For the text-containing cell, return its midpoint in (x, y) coordinate format. 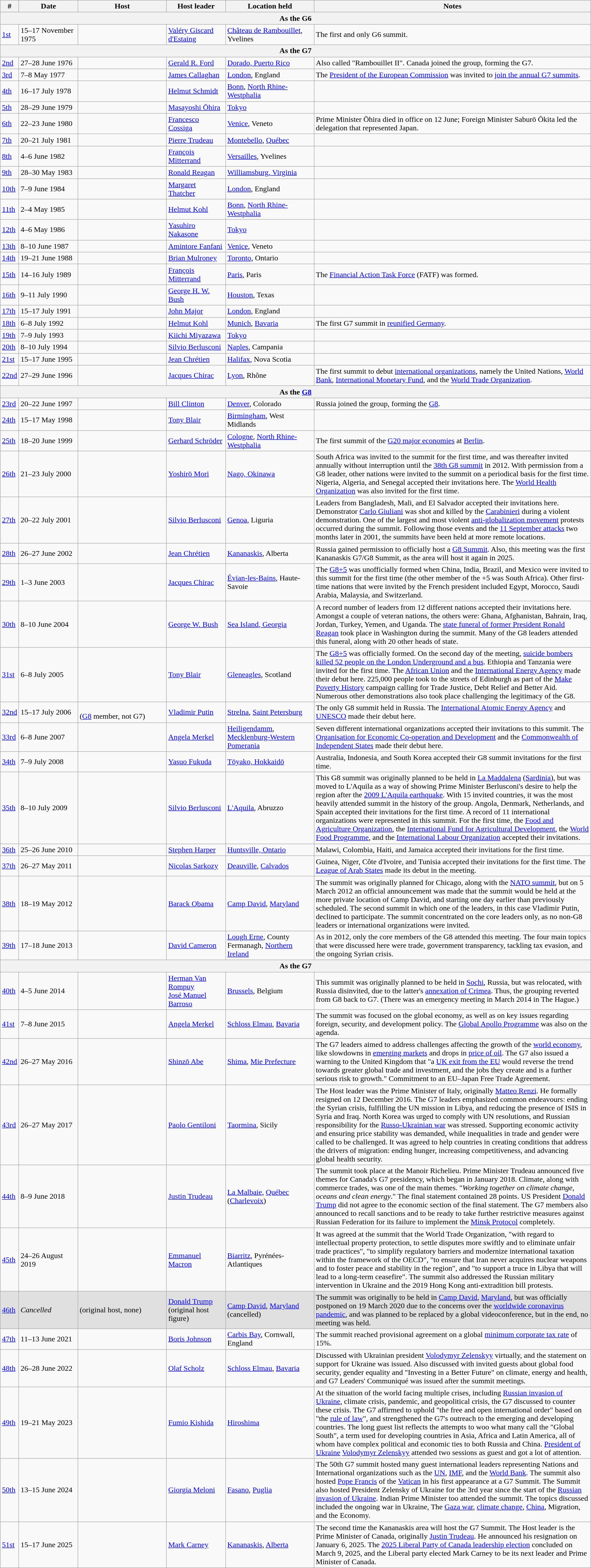
46th (9, 1310)
Biarritz, Pyrénées-Atlantiques (270, 1260)
21–23 July 2000 (49, 474)
Nicolas Sarkozy (196, 866)
14–16 July 1989 (49, 275)
Brussels, Belgium (270, 991)
49th (9, 1423)
Pierre Trudeau (196, 140)
7–9 July 2008 (49, 762)
Shima, Mie Prefecture (270, 1062)
39th (9, 945)
Denver, Colorado (270, 404)
Notes (452, 6)
Herman Van Rompuy José Manuel Barroso (196, 991)
Carbis Bay, Cornwall, England (270, 1339)
Munich, Bavaria (270, 323)
The first G7 summit in reunified Germany. (452, 323)
The first summit of the G20 major economies at Berlin. (452, 441)
19th (9, 335)
Guinea, Niger, Côte d'Ivoire, and Tunisia accepted their invitations for the first time. The League of Arab States made its debut in the meeting. (452, 866)
Genoa, Liguria (270, 520)
12th (9, 230)
25–26 June 2010 (49, 850)
Kiichi Miyazawa (196, 335)
43rd (9, 1125)
Deauville, Calvados (270, 866)
16–17 July 1978 (49, 91)
9–11 July 1990 (49, 295)
Australia, Indonesia, and South Korea accepted their G8 summit invitations for the first time. (452, 762)
The Financial Action Task Force (FATF) was formed. (452, 275)
Évian-les-Bains, Haute-Savoie (270, 583)
Huntsville, Ontario (270, 850)
51st (9, 1545)
33rd (9, 737)
4–5 June 2014 (49, 991)
Ronald Reagan (196, 172)
Camp David, Maryland (270, 903)
Fasano, Puglia (270, 1490)
As the G6 (295, 18)
8–10 June 1987 (49, 246)
Cancelled (49, 1310)
Margaret Thatcher (196, 189)
Paolo Gentiloni (196, 1125)
George W. Bush (196, 624)
Francesco Cossiga (196, 124)
15–17 July 2006 (49, 712)
Halifax, Nova Scotia (270, 359)
20–22 July 2001 (49, 520)
27th (9, 520)
26–27 May 2011 (49, 866)
19–21 May 2023 (49, 1423)
2nd (9, 63)
15th (9, 275)
34th (9, 762)
20–21 July 1981 (49, 140)
44th (9, 1197)
4–6 May 1986 (49, 230)
Houston, Texas (270, 295)
Amintore Fanfani (196, 246)
1st (9, 35)
Yasuo Fukuda (196, 762)
Hiroshima (270, 1423)
Taormina, Sicily (270, 1125)
4–6 June 1982 (49, 156)
11–13 June 2021 (49, 1339)
Justin Trudeau (196, 1197)
26–27 June 2002 (49, 554)
26–27 May 2016 (49, 1062)
Location held (270, 6)
22nd (9, 376)
La Malbaie, Québec (Charlevoix) (270, 1197)
Lyon, Rhône (270, 376)
7–9 July 1993 (49, 335)
31st (9, 675)
David Cameron (196, 945)
1–3 June 2003 (49, 583)
6th (9, 124)
Giorgia Meloni (196, 1490)
20–22 June 1997 (49, 404)
Vladimir Putin (196, 712)
George H. W. Bush (196, 295)
7–9 June 1984 (49, 189)
Fumio Kishida (196, 1423)
# (9, 6)
17th (9, 311)
Toronto, Ontario (270, 258)
15–17 November 1975 (49, 35)
Tōyako, Hokkaidō (270, 762)
38th (9, 903)
26–27 May 2017 (49, 1125)
Lough Erne, County Fermanagh, Northern Ireland (270, 945)
50th (9, 1490)
(G8 member, not G7) (122, 712)
35th (9, 808)
30th (9, 624)
Also called "Rambouillet II". Canada joined the group, forming the G7. (452, 63)
Host (122, 6)
21st (9, 359)
5th (9, 107)
23rd (9, 404)
The only G8 summit held in Russia. The International Atomic Energy Agency and UNESCO made their debut here. (452, 712)
Château de Rambouillet, Yvelines (270, 35)
42nd (9, 1062)
James Callaghan (196, 75)
27–29 June 1996 (49, 376)
Strelna, Saint Petersburg (270, 712)
As the G8 (295, 392)
25th (9, 441)
29th (9, 583)
Valéry Giscard d'Estaing (196, 35)
10th (9, 189)
Gerald R. Ford (196, 63)
20th (9, 347)
3rd (9, 75)
45th (9, 1260)
7–8 June 2015 (49, 1024)
41st (9, 1024)
Montebello, Québec (270, 140)
Naples, Campania (270, 347)
18th (9, 323)
Olaf Scholz (196, 1368)
48th (9, 1368)
11th (9, 210)
Gleneagles, Scotland (270, 675)
The President of the European Commission was invited to join the annual G7 summits. (452, 75)
Sea Island, Georgia (270, 624)
26th (9, 474)
15–17 July 1991 (49, 311)
Shinzō Abe (196, 1062)
Gerhard Schröder (196, 441)
8th (9, 156)
28th (9, 554)
4th (9, 91)
17–18 June 2013 (49, 945)
2–4 May 1985 (49, 210)
22–23 June 1980 (49, 124)
Brian Mulroney (196, 258)
40th (9, 991)
Paris, Paris (270, 275)
28–29 June 1979 (49, 107)
L'Aquila, Abruzzo (270, 808)
Emmanuel Macron (196, 1260)
John Major (196, 311)
16th (9, 295)
(original host, none) (122, 1310)
13–15 June 2024 (49, 1490)
24–26 August 2019 (49, 1260)
7–8 May 1977 (49, 75)
Birmingham, West Midlands (270, 420)
27–28 June 1976 (49, 63)
Dorado, Puerto Rico (270, 63)
Russia joined the group, forming the G8. (452, 404)
8–10 June 2004 (49, 624)
Barack Obama (196, 903)
Mark Carney (196, 1545)
Bill Clinton (196, 404)
14th (9, 258)
18–20 June 1999 (49, 441)
The summit reached provisional agreement on a global minimum corporate tax rate of 15%. (452, 1339)
Masayoshi Ōhira (196, 107)
13th (9, 246)
Yasuhiro Nakasone (196, 230)
36th (9, 850)
Date (49, 6)
Camp David, Maryland (cancelled) (270, 1310)
37th (9, 866)
Stephen Harper (196, 850)
8–10 July 2009 (49, 808)
Versailles, Yvelines (270, 156)
Nago, Okinawa (270, 474)
15–17 June 2025 (49, 1545)
7th (9, 140)
Boris Johnson (196, 1339)
24th (9, 420)
8–10 July 1994 (49, 347)
9th (9, 172)
Heiligendamm, Mecklenburg-Western Pomerania (270, 737)
15–17 June 1995 (49, 359)
32nd (9, 712)
The first and only G6 summit. (452, 35)
Donald Trump (original host figure) (196, 1310)
28–30 May 1983 (49, 172)
15–17 May 1998 (49, 420)
6–8 June 2007 (49, 737)
Host leader (196, 6)
Williamsburg, Virginia (270, 172)
26–28 June 2022 (49, 1368)
18–19 May 2012 (49, 903)
19–21 June 1988 (49, 258)
Helmut Schmidt (196, 91)
Cologne, North Rhine-Westphalia (270, 441)
6–8 July 2005 (49, 675)
6–8 July 1992 (49, 323)
8–9 June 2018 (49, 1197)
Yoshirō Mori (196, 474)
Prime Minister Ōhira died in office on 12 June; Foreign Minister Saburō Ōkita led the delegation that represented Japan. (452, 124)
Malawi, Colombia, Haiti, and Jamaica accepted their invitations for the first time. (452, 850)
47th (9, 1339)
